Provide the (X, Y) coordinate of the cell's center where the given text is located.  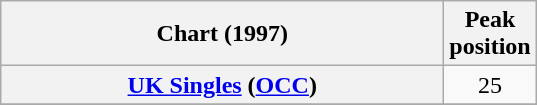
Chart (1997) (222, 34)
Peakposition (490, 34)
UK Singles (OCC) (222, 85)
25 (490, 85)
